Capture the cell that displays the provided text and extract its (x, y) central coordinate. 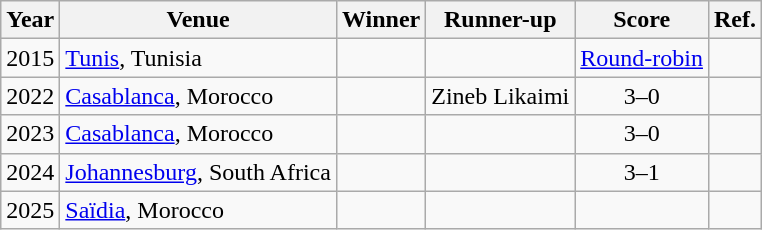
Zineb Likaimi (500, 96)
Venue (198, 20)
3–1 (642, 172)
2023 (30, 134)
2015 (30, 58)
2022 (30, 96)
Winner (380, 20)
Tunis, Tunisia (198, 58)
Saïdia, Morocco (198, 210)
Runner-up (500, 20)
Score (642, 20)
2024 (30, 172)
Ref. (734, 20)
Johannesburg, South Africa (198, 172)
Year (30, 20)
Round-robin (642, 58)
2025 (30, 210)
